Output the (x, y) coordinate of the center of the cell containing the given text.  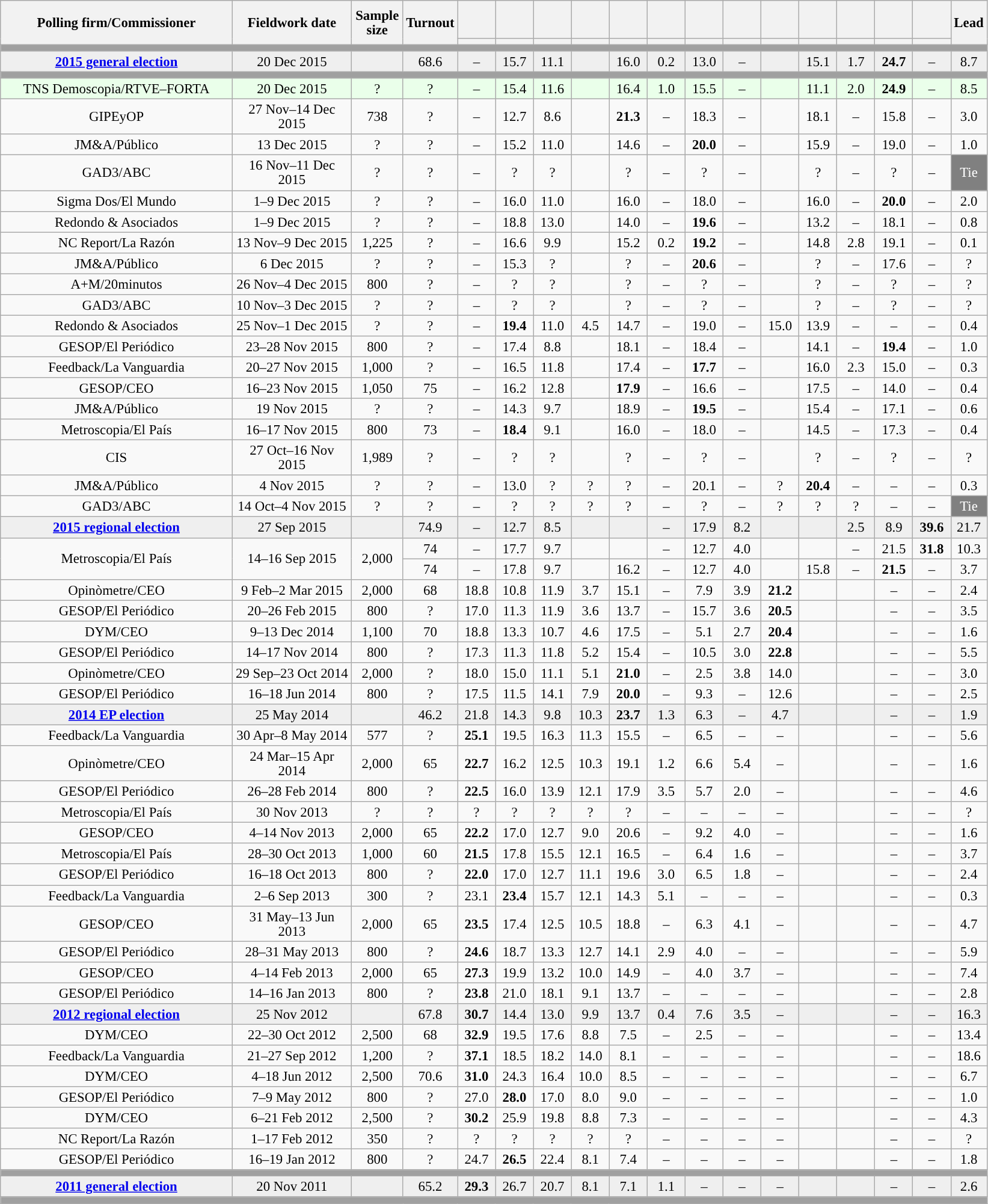
10 Nov–3 Dec 2015 (292, 306)
27 Oct–16 Nov 2015 (292, 458)
18.3 (704, 117)
14.5 (818, 429)
2015 general election (117, 61)
30.2 (476, 1119)
15.3 (515, 263)
577 (377, 736)
21–27 Sep 2012 (292, 1056)
1–17 Feb 2012 (292, 1139)
22.5 (476, 791)
1.9 (969, 714)
5.2 (591, 652)
70.6 (431, 1077)
27.0 (476, 1097)
Polling firm/Commissioner (117, 23)
5.7 (704, 791)
16–18 Oct 2013 (292, 874)
75 (431, 389)
Sigma Dos/El Mundo (117, 201)
22–30 Oct 2012 (292, 1034)
9 Feb–2 Mar 2015 (292, 589)
11.5 (515, 694)
19.9 (515, 972)
68.6 (431, 61)
2014 EP election (117, 714)
29 Sep–23 Oct 2014 (292, 674)
8.9 (894, 528)
14.6 (628, 146)
2.7 (742, 631)
9.2 (704, 834)
23.8 (476, 994)
1,050 (377, 389)
1,989 (377, 458)
20–27 Nov 2015 (292, 367)
30 Apr–8 May 2014 (292, 736)
23–28 Nov 2015 (292, 346)
14.7 (628, 326)
13 Dec 2015 (292, 146)
30 Nov 2013 (292, 812)
73 (431, 429)
19.2 (704, 243)
6.4 (704, 854)
25 Nov 2012 (292, 1014)
21.2 (781, 589)
4–14 Nov 2013 (292, 834)
3.8 (742, 674)
32.9 (476, 1034)
7.3 (628, 1119)
10.8 (515, 589)
20.7 (552, 1187)
60 (431, 854)
5.6 (969, 736)
24.3 (515, 1077)
31.8 (932, 548)
2011 general election (117, 1187)
14–17 Nov 2014 (292, 652)
6–21 Feb 2012 (292, 1119)
14–16 Jan 2013 (292, 994)
23.1 (476, 896)
2–6 Sep 2013 (292, 896)
27 Nov–14 Dec 2015 (292, 117)
10.7 (552, 631)
Turnout (431, 23)
14.4 (515, 1014)
20–26 Feb 2015 (292, 611)
28–31 May 2013 (292, 951)
738 (377, 117)
Sample size (377, 23)
21.8 (476, 714)
23.5 (476, 924)
20.1 (704, 486)
7.5 (628, 1034)
26.5 (515, 1159)
2.6 (969, 1187)
2015 regional election (117, 528)
5.9 (969, 951)
18.5 (515, 1056)
8.0 (591, 1097)
23.7 (628, 714)
21.7 (969, 528)
14.9 (628, 972)
24.9 (894, 89)
4.5 (591, 326)
39.6 (932, 528)
14–16 Sep 2015 (292, 558)
15.9 (818, 146)
Lead (969, 23)
16 Nov–11 Dec 2015 (292, 173)
22.4 (552, 1159)
2.9 (666, 951)
28.0 (515, 1097)
16–18 Jun 2014 (292, 694)
6 Dec 2015 (292, 263)
27.3 (476, 972)
0.6 (969, 409)
23.4 (515, 896)
22.0 (476, 874)
6.7 (969, 1077)
13 Nov–9 Dec 2015 (292, 243)
25.9 (515, 1119)
0.1 (969, 243)
16–17 Nov 2015 (292, 429)
16–23 Nov 2015 (292, 389)
18.2 (552, 1056)
7–9 May 2012 (292, 1097)
7.6 (704, 1014)
21.3 (628, 117)
20 Nov 2011 (292, 1187)
4.1 (742, 924)
9.3 (704, 694)
300 (377, 896)
1.2 (666, 764)
3.9 (742, 589)
67.8 (431, 1014)
29.3 (476, 1187)
16–19 Jan 2012 (292, 1159)
5.5 (969, 652)
9.8 (552, 714)
12.8 (552, 389)
70 (431, 631)
8.6 (552, 117)
Fieldwork date (292, 23)
1.7 (856, 61)
25 Nov–1 Dec 2015 (292, 326)
1.3 (666, 714)
1,225 (377, 243)
14 Oct–4 Nov 2015 (292, 506)
2.3 (856, 367)
350 (377, 1139)
22.8 (781, 652)
30.7 (476, 1014)
4 Nov 2015 (292, 486)
GIPEyOP (117, 117)
8.7 (969, 61)
65.2 (431, 1187)
18.6 (969, 1056)
25.1 (476, 736)
12.6 (781, 694)
11.6 (552, 89)
14.8 (818, 243)
24 Mar–15 Apr 2014 (292, 764)
CIS (117, 458)
2012 regional election (117, 1014)
26.7 (515, 1187)
7.1 (628, 1187)
19.8 (552, 1119)
1,100 (377, 631)
17.1 (894, 409)
TNS Demoscopia/RTVE–FORTA (117, 89)
22.7 (476, 764)
74.9 (431, 528)
4–14 Feb 2013 (292, 972)
5.4 (742, 764)
28–30 Oct 2013 (292, 854)
8.2 (742, 528)
13.4 (969, 1034)
31.0 (476, 1077)
22.2 (476, 834)
26 Nov–4 Dec 2015 (292, 284)
1.1 (666, 1187)
24.6 (476, 951)
37.1 (476, 1056)
25 May 2014 (292, 714)
46.2 (431, 714)
31 May–13 Jun 2013 (292, 924)
0.8 (969, 221)
18.7 (515, 951)
27 Sep 2015 (292, 528)
4–18 Jun 2012 (292, 1077)
9–13 Dec 2014 (292, 631)
4.3 (969, 1119)
A+M/20minutos (117, 284)
1,200 (377, 1056)
19 Nov 2015 (292, 409)
20.5 (781, 611)
18.9 (628, 409)
6.6 (704, 764)
26–28 Feb 2014 (292, 791)
